Output the (X, Y) coordinate of the center of the cell containing the given text.  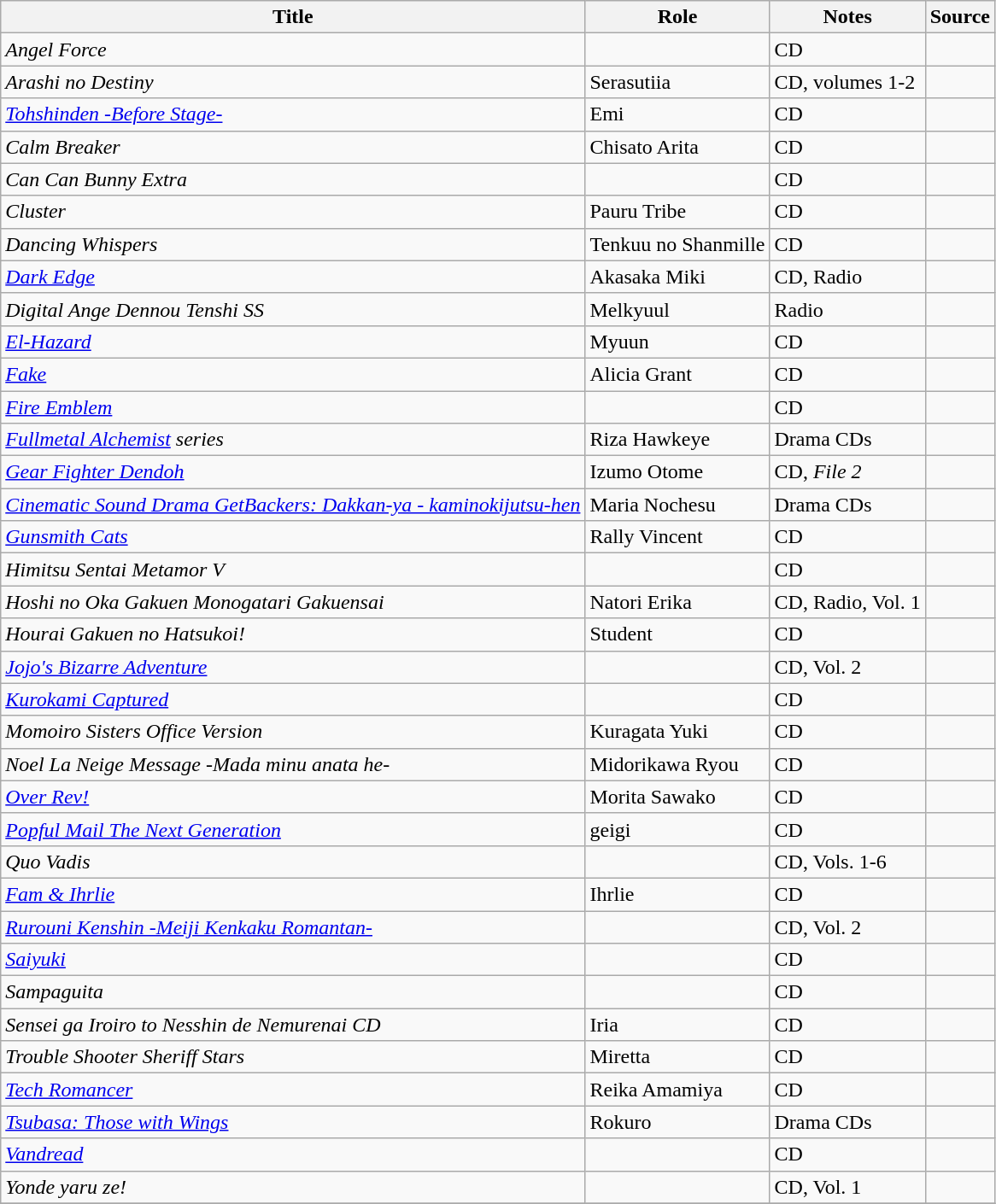
Melkyuul (677, 309)
Digital Ange Dennou Tenshi SS (293, 309)
Sampaguita (293, 992)
Noel La Neige Message -Mada minu anata he- (293, 764)
Chisato Arita (677, 147)
Quo Vadis (293, 862)
Title (293, 17)
Kuragata Yuki (677, 732)
Reika Amamiya (677, 1090)
Natori Erika (677, 602)
Calm Breaker (293, 147)
Fullmetal Alchemist series (293, 440)
Tohshinden -Before Stage- (293, 114)
Momoiro Sisters Office Version (293, 732)
Source (960, 17)
CD, Radio (847, 277)
Tenkuu no Shanmille (677, 244)
Saiyuki (293, 960)
Akasaka Miki (677, 277)
Izumo Otome (677, 472)
Trouble Shooter Sheriff Stars (293, 1057)
Iria (677, 1025)
Dancing Whispers (293, 244)
Tech Romancer (293, 1090)
Serasutiia (677, 82)
Alicia Grant (677, 374)
Morita Sawako (677, 797)
Miretta (677, 1057)
Himitsu Sentai Metamor V (293, 570)
Radio (847, 309)
Hoshi no Oka Gakuen Monogatari Gakuensai (293, 602)
CD, Vols. 1-6 (847, 862)
Ihrlie (677, 894)
Cinematic Sound Drama GetBackers: Dakkan-ya - kaminokijutsu-hen (293, 505)
geigi (677, 829)
Notes (847, 17)
Role (677, 17)
Angel Force (293, 50)
Riza Hawkeye (677, 440)
Gear Fighter Dendoh (293, 472)
Rurouni Kenshin -Meiji Kenkaku Romantan- (293, 926)
Sensei ga Iroiro to Nesshin de Nemurenai CD (293, 1025)
Maria Nochesu (677, 505)
Arashi no Destiny (293, 82)
Hourai Gakuen no Hatsukoi! (293, 634)
Pauru Tribe (677, 212)
CD, Vol. 1 (847, 1187)
El-Hazard (293, 342)
CD, Radio, Vol. 1 (847, 602)
Over Rev! (293, 797)
CD, volumes 1-2 (847, 82)
Student (677, 634)
Emi (677, 114)
Fam & Ihrlie (293, 894)
Fake (293, 374)
Jojo's Bizarre Adventure (293, 667)
Gunsmith Cats (293, 537)
Rokuro (677, 1122)
Cluster (293, 212)
Midorikawa Ryou (677, 764)
Myuun (677, 342)
Popful Mail The Next Generation (293, 829)
CD, File 2 (847, 472)
Vandread (293, 1154)
Fire Emblem (293, 407)
Tsubasa: Those with Wings (293, 1122)
Rally Vincent (677, 537)
Yonde yaru ze! (293, 1187)
Dark Edge (293, 277)
Can Can Bunny Extra (293, 179)
Kurokami Captured (293, 699)
